Provide the [x, y] coordinate of the cell's center where the given text is located.  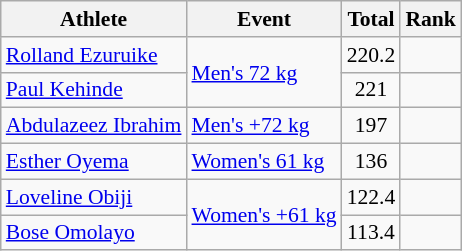
221 [372, 90]
Women's 61 kg [264, 162]
Paul Kehinde [94, 90]
Total [372, 19]
Rank [430, 19]
Rolland Ezuruike [94, 55]
Esther Oyema [94, 162]
136 [372, 162]
Loveline Obiji [94, 197]
Men's +72 kg [264, 126]
Men's 72 kg [264, 72]
Women's +61 kg [264, 214]
Event [264, 19]
197 [372, 126]
113.4 [372, 233]
Abdulazeez Ibrahim [94, 126]
Bose Omolayo [94, 233]
Athlete [94, 19]
220.2 [372, 55]
122.4 [372, 197]
